Pinpoint the cell where the given text exists, returning its (x, y) midpoint coordinate. 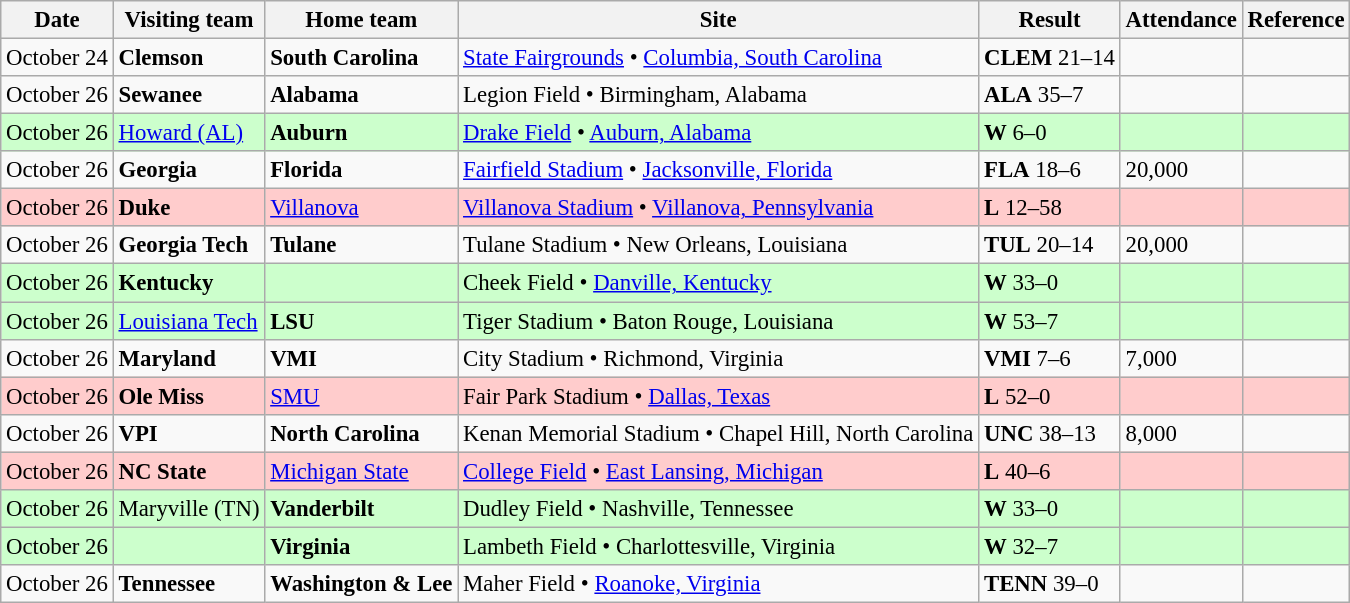
Tulane (362, 245)
Clemson (189, 58)
Date (57, 20)
Howard (AL) (189, 133)
NC State (189, 471)
Tulane Stadium • New Orleans, Louisiana (718, 245)
Sewanee (189, 95)
Alabama (362, 95)
Tiger Stadium • Baton Rouge, Louisiana (718, 321)
Attendance (1181, 20)
W 32–7 (1050, 546)
Maryland (189, 358)
VMI (362, 358)
Cheek Field • Danville, Kentucky (718, 283)
Vanderbilt (362, 509)
FLA 18–6 (1050, 170)
VMI 7–6 (1050, 358)
CLEM 21–14 (1050, 58)
UNC 38–13 (1050, 433)
Result (1050, 20)
Virginia (362, 546)
Washington & Lee (362, 584)
Duke (189, 208)
TENN 39–0 (1050, 584)
Fairfield Stadium • Jacksonville, Florida (718, 170)
Michigan State (362, 471)
Maryville (TN) (189, 509)
Tennessee (189, 584)
State Fairgrounds • Columbia, South Carolina (718, 58)
ALA 35–7 (1050, 95)
City Stadium • Richmond, Virginia (718, 358)
Legion Field • Birmingham, Alabama (718, 95)
Reference (1296, 20)
North Carolina (362, 433)
Site (718, 20)
7,000 (1181, 358)
South Carolina (362, 58)
Villanova Stadium • Villanova, Pennsylvania (718, 208)
L 40–6 (1050, 471)
VPI (189, 433)
LSU (362, 321)
Louisiana Tech (189, 321)
Lambeth Field • Charlottesville, Virginia (718, 546)
SMU (362, 396)
Villanova (362, 208)
Visiting team (189, 20)
L 12–58 (1050, 208)
Kenan Memorial Stadium • Chapel Hill, North Carolina (718, 433)
College Field • East Lansing, Michigan (718, 471)
W 53–7 (1050, 321)
Auburn (362, 133)
Ole Miss (189, 396)
L 52–0 (1050, 396)
8,000 (1181, 433)
Maher Field • Roanoke, Virginia (718, 584)
October 24 (57, 58)
W 6–0 (1050, 133)
TUL 20–14 (1050, 245)
Dudley Field • Nashville, Tennessee (718, 509)
Kentucky (189, 283)
Drake Field • Auburn, Alabama (718, 133)
Fair Park Stadium • Dallas, Texas (718, 396)
Florida (362, 170)
Georgia Tech (189, 245)
Home team (362, 20)
Georgia (189, 170)
